Provide the [x, y] coordinate of the cell's center where the given text is located.  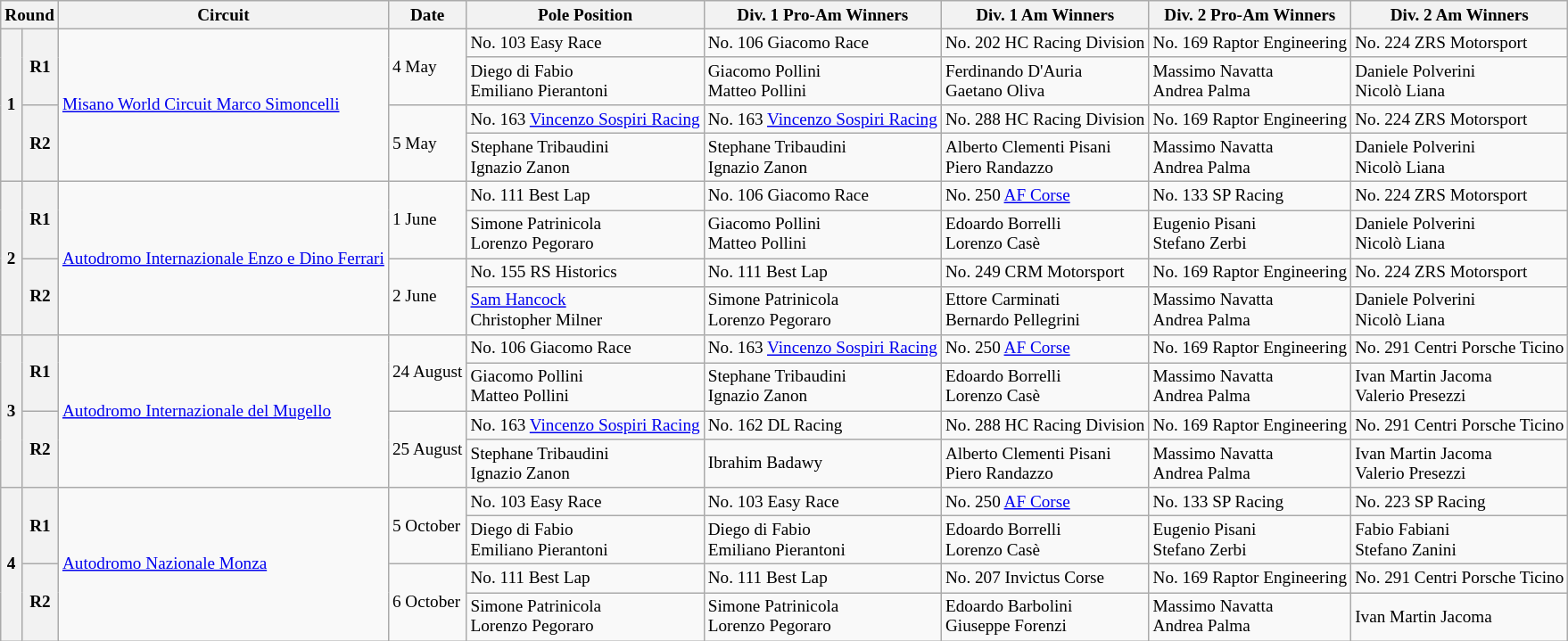
Div. 1 Pro-Am Winners [822, 15]
4 [12, 564]
No. 155 RS Historics [585, 273]
6 October [427, 603]
24 August [427, 373]
Circuit [223, 15]
No. 249 CRM Motorsport [1045, 273]
Pole Position [585, 15]
4 May [427, 67]
No. 207 Invictus Corse [1045, 579]
3 [12, 411]
Edoardo Barbolini Giuseppe Forenzi [1045, 616]
Sam Hancock Christopher Milner [585, 310]
Ibrahim Badawy [822, 464]
Div. 2 Am Winners [1459, 15]
5 October [427, 526]
Div. 2 Pro-Am Winners [1250, 15]
Ferdinando D'Auria Gaetano Oliva [1045, 81]
Autodromo Internazionale del Mugello [223, 411]
1 June [427, 220]
Ivan Martin Jacoma [1459, 616]
Fabio Fabiani Stefano Zanini [1459, 540]
Misano World Circuit Marco Simoncelli [223, 105]
No. 162 DL Racing [822, 425]
2 [12, 259]
Autodromo Nazionale Monza [223, 564]
25 August [427, 449]
Date [427, 15]
Ettore Carminati Bernardo Pellegrini [1045, 310]
Autodromo Internazionale Enzo e Dino Ferrari [223, 259]
Round [30, 15]
5 May [427, 144]
1 [12, 105]
Div. 1 Am Winners [1045, 15]
No. 202 HC Racing Division [1045, 43]
2 June [427, 297]
No. 223 SP Racing [1459, 502]
